Determine the [x, y] coordinate at the center of the cell enclosing the given text.  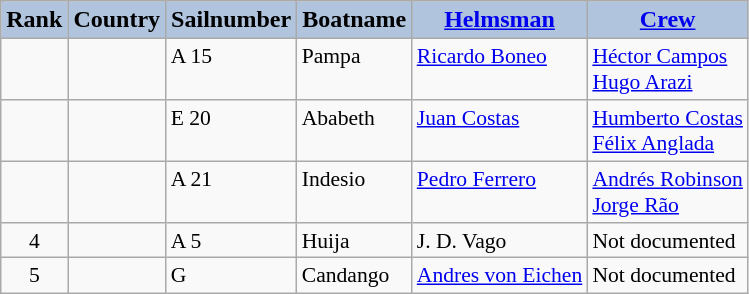
Candango [354, 276]
Crew [668, 20]
J. D. Vago [500, 240]
A 5 [232, 240]
Helmsman [500, 20]
Pedro Ferrero [500, 192]
Boatname [354, 20]
E 20 [232, 130]
Indesio [354, 192]
Andres von Eichen [500, 276]
Rank [34, 20]
5 [34, 276]
G [232, 276]
Country [117, 20]
A 15 [232, 70]
Ricardo Boneo [500, 70]
Sailnumber [232, 20]
Pampa [354, 70]
Huija [354, 240]
Héctor CamposHugo Arazi [668, 70]
Humberto CostasFélix Anglada [668, 130]
Juan Costas [500, 130]
Ababeth [354, 130]
Andrés RobinsonJorge Rão [668, 192]
4 [34, 240]
A 21 [232, 192]
